Pinpoint the cell where the given text exists, returning its (x, y) midpoint coordinate. 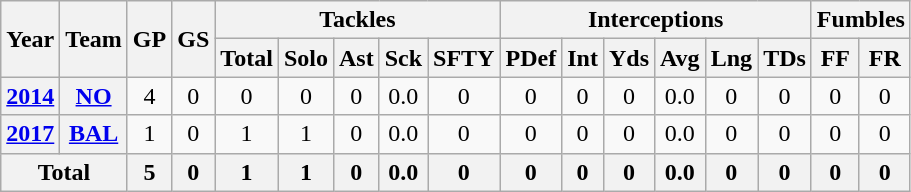
FF (835, 58)
Int (583, 58)
PDef (531, 58)
2014 (30, 96)
4 (149, 96)
Team (94, 39)
SFTY (464, 58)
Year (30, 39)
BAL (94, 134)
Solo (306, 58)
GS (194, 39)
Yds (628, 58)
2017 (30, 134)
Avg (680, 58)
Tackles (358, 20)
Fumbles (860, 20)
FR (884, 58)
NO (94, 96)
Lng (731, 58)
Ast (356, 58)
Interceptions (656, 20)
GP (149, 39)
Sck (403, 58)
5 (149, 172)
TDs (785, 58)
